Return the (x, y) coordinate for the center point of the cell that contains the specified text.  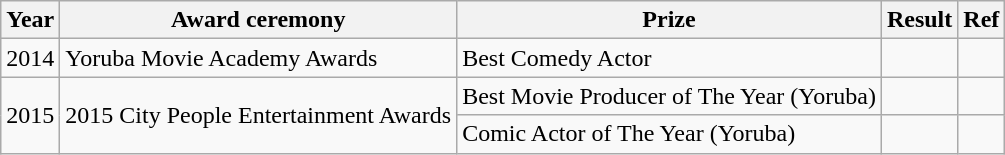
Best Movie Producer of The Year (Yoruba) (670, 96)
Ref (982, 20)
Comic Actor of The Year (Yoruba) (670, 134)
2015 (30, 115)
Result (919, 20)
Best Comedy Actor (670, 58)
Award ceremony (258, 20)
2014 (30, 58)
Yoruba Movie Academy Awards (258, 58)
2015 City People Entertainment Awards (258, 115)
Year (30, 20)
Prize (670, 20)
